Return [x, y] of the center of cell containing provided text 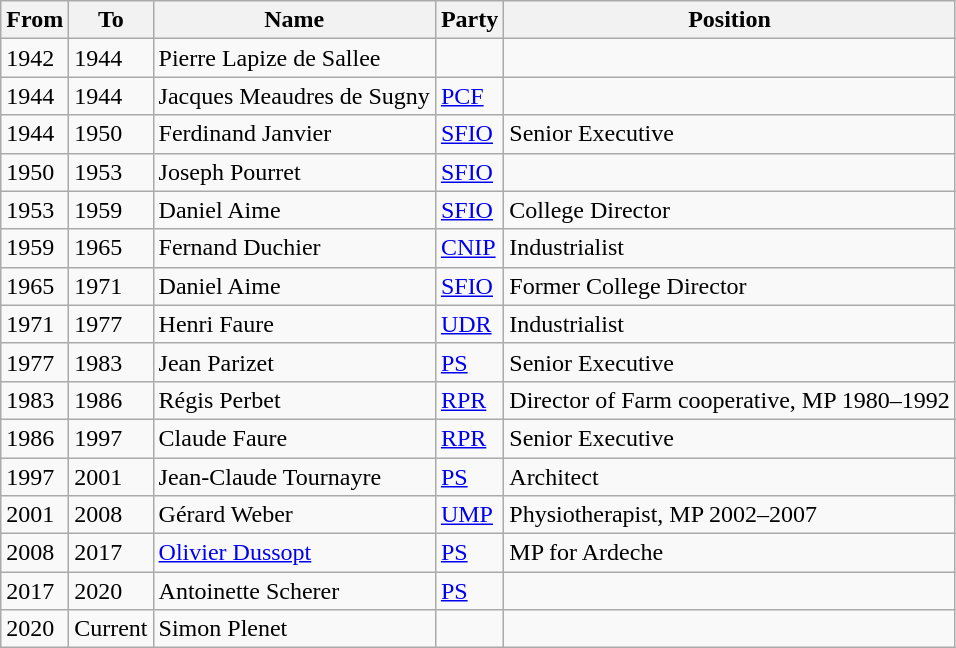
Olivier Dussopt [294, 553]
UDR [469, 324]
Antoinette Scherer [294, 591]
Joseph Pourret [294, 172]
Henri Faure [294, 324]
From [35, 20]
Régis Perbet [294, 400]
Jean-Claude Tournayre [294, 477]
Jean Parizet [294, 362]
Name [294, 20]
Gérard Weber [294, 515]
CNIP [469, 248]
Ferdinand Janvier [294, 134]
To [111, 20]
Director of Farm cooperative, MP 1980–1992 [730, 400]
PCF [469, 96]
Jacques Meaudres de Sugny [294, 96]
Party [469, 20]
Physiotherapist, MP 2002–2007 [730, 515]
Pierre Lapize de Sallee [294, 58]
Claude Faure [294, 438]
MP for Ardeche [730, 553]
Position [730, 20]
Architect [730, 477]
Fernand Duchier [294, 248]
College Director [730, 210]
Simon Plenet [294, 629]
1942 [35, 58]
Current [111, 629]
Former College Director [730, 286]
UMP [469, 515]
